Identify which cell holds the provided text, then report its [X, Y] central coordinate. 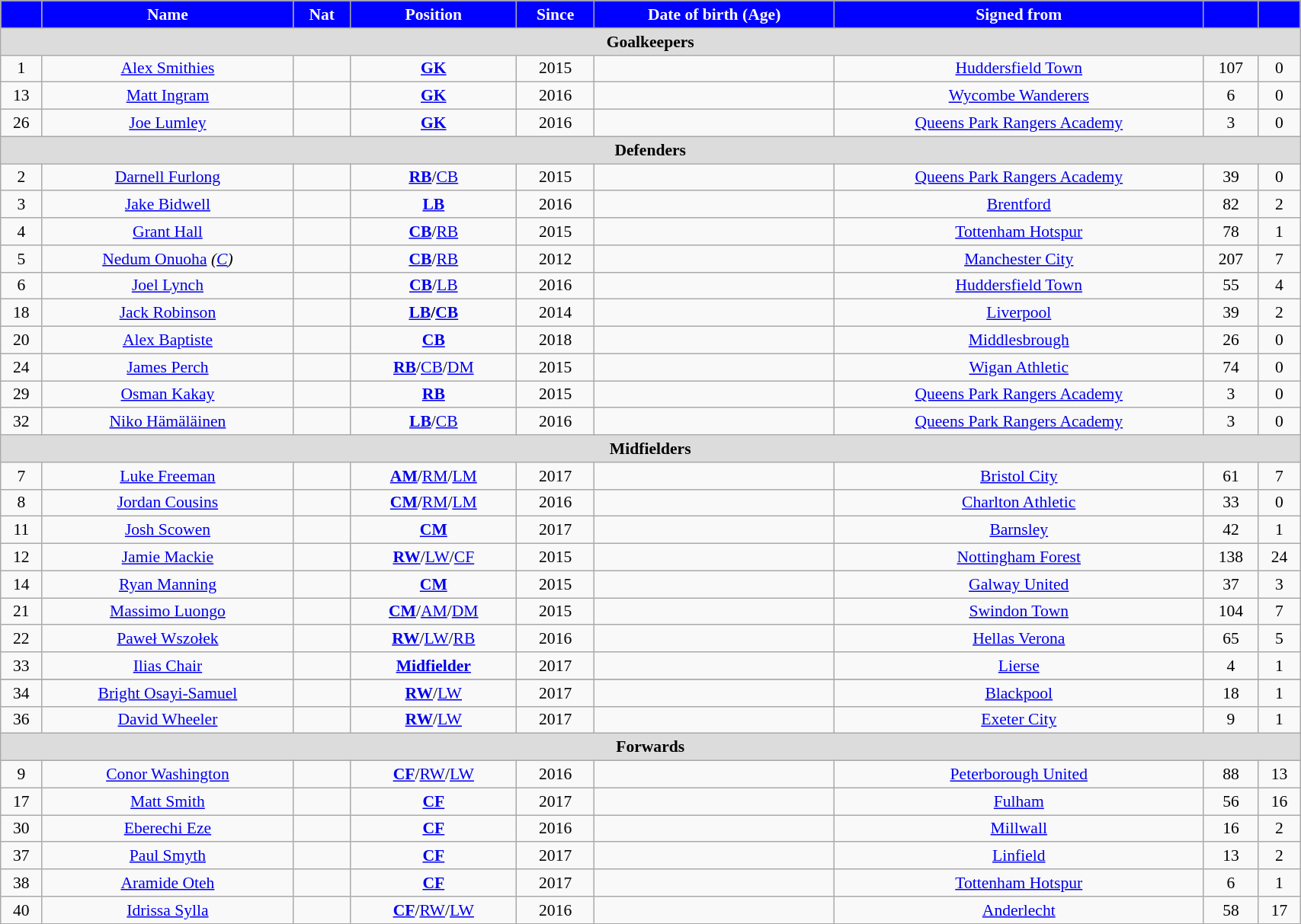
138 [1232, 558]
Bright Osayi-Samuel [168, 693]
Josh Scowen [168, 530]
RB/CB/DM [434, 367]
Joe Lumley [168, 123]
32 [21, 422]
Forwards [651, 747]
65 [1232, 639]
Alex Smithies [168, 69]
Peterborough United [1019, 775]
Wycombe Wanderers [1019, 96]
78 [1232, 232]
Midfielders [651, 449]
Joel Lynch [168, 286]
Position [434, 14]
James Perch [168, 367]
88 [1232, 775]
Niko Hämäläinen [168, 422]
Jordan Cousins [168, 503]
Manchester City [1019, 259]
Matt Ingram [168, 96]
Idrissa Sylla [168, 910]
Brentford [1019, 205]
8 [21, 503]
Liverpool [1019, 313]
Goalkeepers [651, 42]
Anderlecht [1019, 910]
38 [21, 883]
Darnell Furlong [168, 177]
LB [434, 205]
2018 [555, 341]
Swindon Town [1019, 612]
Nedum Onuoha (C) [168, 259]
Since [555, 14]
Signed from [1019, 14]
Linfield [1019, 856]
Name [168, 14]
58 [1232, 910]
Barnsley [1019, 530]
Charlton Athletic [1019, 503]
Millwall [1019, 829]
Luke Freeman [168, 476]
Exeter City [1019, 720]
RW/LW/RB [434, 639]
74 [1232, 367]
Ryan Manning [168, 584]
Ilias Chair [168, 666]
Blackpool [1019, 693]
36 [21, 720]
RB [434, 395]
30 [21, 829]
RW/LW/CF [434, 558]
Nottingham Forest [1019, 558]
Alex Baptiste [168, 341]
David Wheeler [168, 720]
104 [1232, 612]
Midfielder [434, 666]
Middlesbrough [1019, 341]
Grant Hall [168, 232]
AM/RM/LM [434, 476]
56 [1232, 801]
Jamie Mackie [168, 558]
Fulham [1019, 801]
Paweł Wszołek [168, 639]
Date of birth (Age) [714, 14]
22 [21, 639]
Nat [322, 14]
CB/LB [434, 286]
207 [1232, 259]
RB/CB [434, 177]
29 [21, 395]
42 [1232, 530]
2012 [555, 259]
Eberechi Eze [168, 829]
14 [21, 584]
Paul Smyth [168, 856]
34 [21, 693]
CM/RM/LM [434, 503]
Galway United [1019, 584]
Defenders [651, 150]
82 [1232, 205]
20 [21, 341]
Wigan Athletic [1019, 367]
40 [21, 910]
CM/AM/DM [434, 612]
CB [434, 341]
12 [21, 558]
Aramide Oteh [168, 883]
Bristol City [1019, 476]
Jack Robinson [168, 313]
Massimo Luongo [168, 612]
Lierse [1019, 666]
Osman Kakay [168, 395]
107 [1232, 69]
Conor Washington [168, 775]
Jake Bidwell [168, 205]
21 [21, 612]
2014 [555, 313]
11 [21, 530]
55 [1232, 286]
Hellas Verona [1019, 639]
Matt Smith [168, 801]
61 [1232, 476]
